Detect which cell encompasses the target text, then output its (x, y) center coordinate. 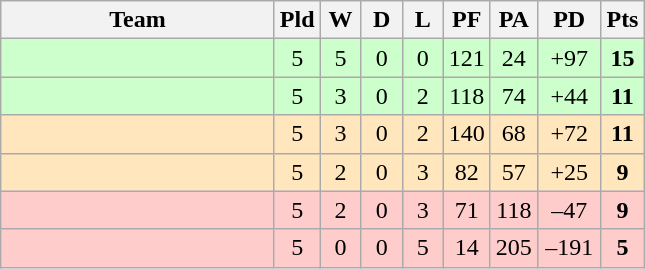
71 (466, 210)
+72 (569, 134)
82 (466, 172)
205 (514, 248)
68 (514, 134)
PD (569, 20)
121 (466, 58)
–47 (569, 210)
Pld (297, 20)
–191 (569, 248)
15 (622, 58)
14 (466, 248)
74 (514, 96)
Team (138, 20)
57 (514, 172)
+44 (569, 96)
+25 (569, 172)
+97 (569, 58)
24 (514, 58)
PA (514, 20)
140 (466, 134)
PF (466, 20)
L (422, 20)
W (340, 20)
Pts (622, 20)
D (382, 20)
